Output the [X, Y] coordinate of the center of the cell containing the given text.  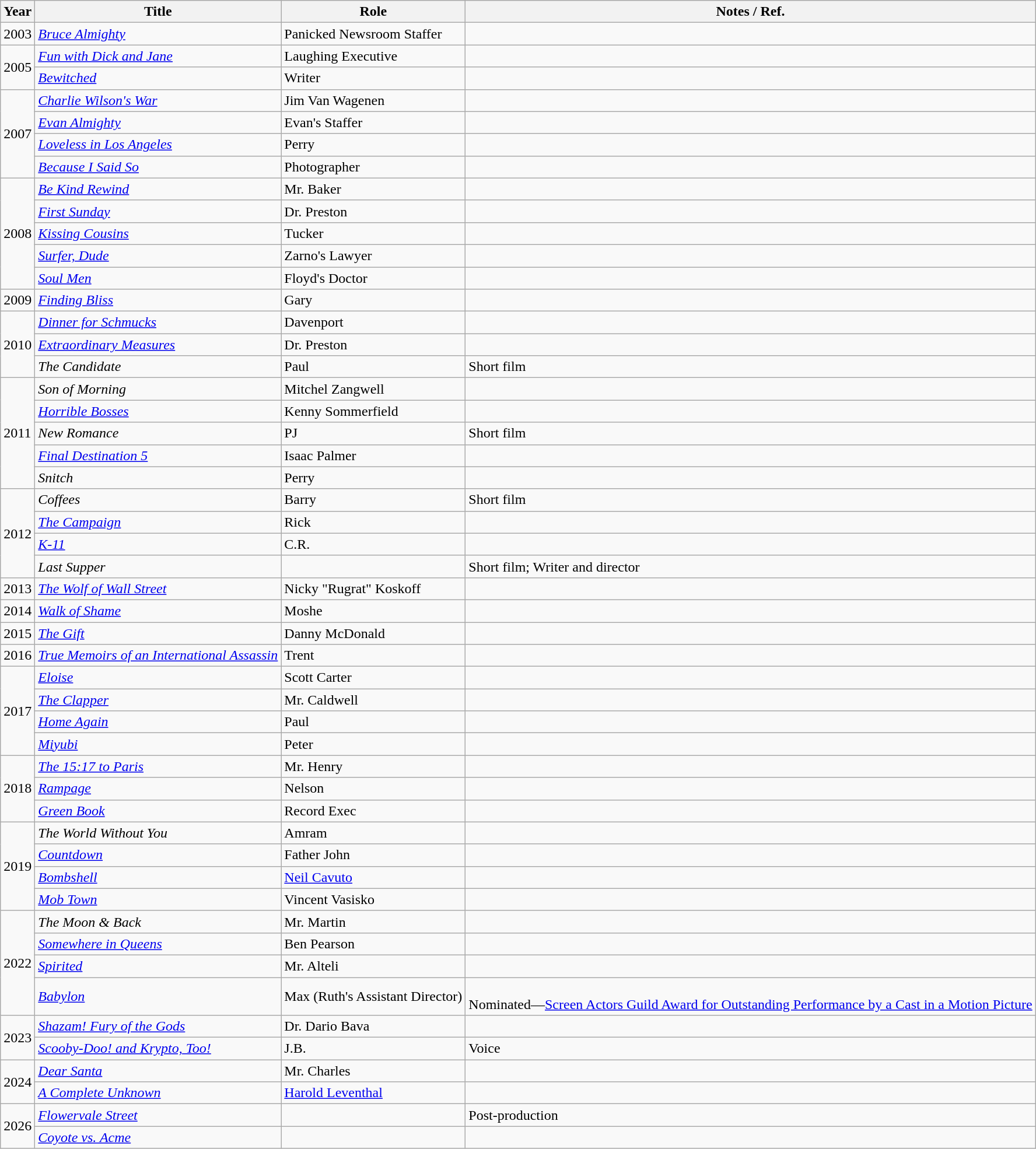
2010 [17, 345]
2009 [17, 300]
Son of Morning [158, 389]
Shazam! Fury of the Gods [158, 1027]
Jim Van Wagenen [373, 100]
Mr. Alteli [373, 966]
Zarno's Lawyer [373, 255]
Ben Pearson [373, 944]
The Wolf of Wall Street [158, 588]
Finding Bliss [158, 300]
New Romance [158, 433]
Isaac Palmer [373, 456]
J.B. [373, 1049]
Amram [373, 833]
Somewhere in Queens [158, 944]
Post-production [750, 1115]
Role [373, 12]
Extraordinary Measures [158, 345]
Davenport [373, 323]
Laughing Executive [373, 56]
Nicky "Rugrat" Koskoff [373, 588]
Mr. Henry [373, 766]
Mob Town [158, 899]
Mr. Martin [373, 922]
Kissing Cousins [158, 233]
Dear Santa [158, 1071]
Gary [373, 300]
Flowervale Street [158, 1115]
Walk of Shame [158, 611]
Notes / Ref. [750, 12]
Year [17, 12]
Surfer, Dude [158, 255]
The Moon & Back [158, 922]
Neil Cavuto [373, 877]
Miyubi [158, 744]
2008 [17, 233]
The World Without You [158, 833]
2018 [17, 789]
Harold Leventhal [373, 1093]
Evan Almighty [158, 122]
Babylon [158, 996]
Peter [373, 744]
2015 [17, 633]
Bruce Almighty [158, 34]
Title [158, 12]
Horrible Bosses [158, 411]
Home Again [158, 722]
Rick [373, 522]
2023 [17, 1038]
Dr. Dario Bava [373, 1027]
Panicked Newsroom Staffer [373, 34]
The Candidate [158, 367]
Last Supper [158, 566]
Loveless in Los Angeles [158, 145]
Be Kind Rewind [158, 189]
PJ [373, 433]
The Campaign [158, 522]
Scooby-Doo! and Krypto, Too! [158, 1049]
Moshe [373, 611]
2024 [17, 1082]
2003 [17, 34]
Coyote vs. Acme [158, 1137]
Nominated—Screen Actors Guild Award for Outstanding Performance by a Cast in a Motion Picture [750, 996]
Nelson [373, 789]
Kenny Sommerfield [373, 411]
Father John [373, 855]
The Clapper [158, 700]
Eloise [158, 678]
2013 [17, 588]
2019 [17, 866]
A Complete Unknown [158, 1093]
Evan's Staffer [373, 122]
Coffees [158, 500]
2014 [17, 611]
Danny McDonald [373, 633]
Bombshell [158, 877]
2005 [17, 67]
Because I Said So [158, 167]
First Sunday [158, 211]
The 15:17 to Paris [158, 766]
C.R. [373, 544]
Photographer [373, 167]
Final Destination 5 [158, 456]
Short film; Writer and director [750, 566]
Dinner for Schmucks [158, 323]
2007 [17, 134]
Soul Men [158, 278]
Trent [373, 656]
Bewitched [158, 78]
Barry [373, 500]
Mr. Charles [373, 1071]
Writer [373, 78]
Floyd's Doctor [373, 278]
Fun with Dick and Jane [158, 56]
2016 [17, 656]
Snitch [158, 478]
K-11 [158, 544]
Mr. Caldwell [373, 700]
Spirited [158, 966]
Charlie Wilson's War [158, 100]
2012 [17, 533]
2011 [17, 433]
Mitchel Zangwell [373, 389]
Max (Ruth's Assistant Director) [373, 996]
Mr. Baker [373, 189]
Record Exec [373, 811]
Voice [750, 1049]
Tucker [373, 233]
Green Book [158, 811]
Vincent Vasisko [373, 899]
2017 [17, 711]
2022 [17, 962]
Scott Carter [373, 678]
True Memoirs of an International Assassin [158, 656]
The Gift [158, 633]
2026 [17, 1126]
Countdown [158, 855]
Rampage [158, 789]
